Extract the [X, Y] coordinate from the center of the cell holding the provided text.  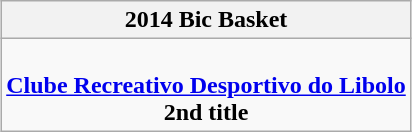
Clube Recreativo Desportivo do Libolo2nd title [206, 85]
2014 Bic Basket [206, 20]
